Return the (x, y) coordinate for the center point of the cell that contains the specified text.  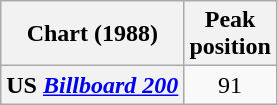
91 (230, 85)
Peakposition (230, 34)
Chart (1988) (92, 34)
US Billboard 200 (92, 85)
